Detect which cell encompasses the target text, then output its [x, y] center coordinate. 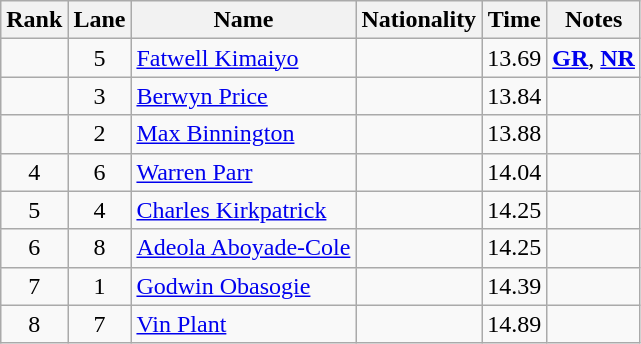
Vin Plant [244, 324]
13.88 [514, 134]
Nationality [419, 20]
3 [100, 96]
Godwin Obasogie [244, 286]
14.04 [514, 172]
Rank [34, 20]
GR, NR [594, 58]
Time [514, 20]
13.69 [514, 58]
Notes [594, 20]
Max Binnington [244, 134]
Warren Parr [244, 172]
2 [100, 134]
Charles Kirkpatrick [244, 210]
Berwyn Price [244, 96]
Name [244, 20]
14.39 [514, 286]
1 [100, 286]
Fatwell Kimaiyo [244, 58]
Lane [100, 20]
13.84 [514, 96]
Adeola Aboyade-Cole [244, 248]
14.89 [514, 324]
